Extract the [x, y] coordinate from the center of the cell holding the provided text.  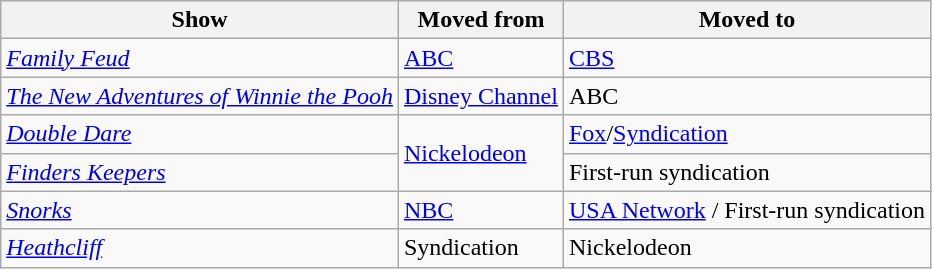
Double Dare [200, 134]
Family Feud [200, 58]
Fox/Syndication [746, 134]
Heathcliff [200, 248]
Syndication [480, 248]
Finders Keepers [200, 172]
Snorks [200, 210]
NBC [480, 210]
Show [200, 20]
CBS [746, 58]
Moved from [480, 20]
The New Adventures of Winnie the Pooh [200, 96]
Moved to [746, 20]
USA Network / First-run syndication [746, 210]
First-run syndication [746, 172]
Disney Channel [480, 96]
